Identify which cell holds the provided text, then report its (x, y) central coordinate. 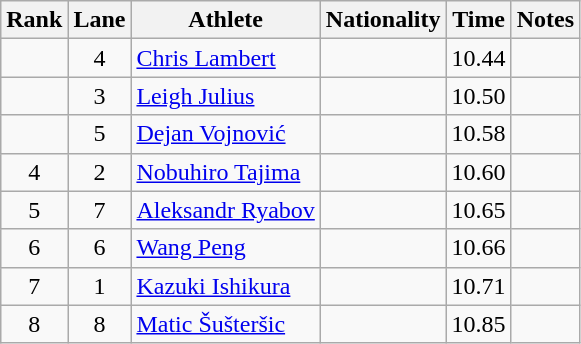
Nobuhiro Tajima (226, 172)
Dejan Vojnović (226, 134)
2 (100, 172)
10.66 (478, 248)
10.60 (478, 172)
Rank (34, 20)
Matic Šušteršic (226, 324)
Lane (100, 20)
10.65 (478, 210)
Wang Peng (226, 248)
Athlete (226, 20)
Nationality (383, 20)
10.85 (478, 324)
Leigh Julius (226, 96)
10.44 (478, 58)
Time (478, 20)
3 (100, 96)
10.58 (478, 134)
Chris Lambert (226, 58)
Kazuki Ishikura (226, 286)
Notes (545, 20)
Aleksandr Ryabov (226, 210)
1 (100, 286)
10.71 (478, 286)
10.50 (478, 96)
